Detect which cell encompasses the target text, then output its (X, Y) center coordinate. 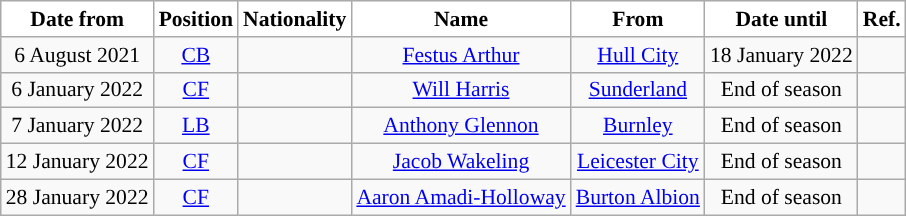
CB (196, 55)
Leicester City (638, 162)
6 August 2021 (78, 55)
Burton Albion (638, 197)
28 January 2022 (78, 197)
Position (196, 19)
Anthony Glennon (460, 126)
6 January 2022 (78, 90)
7 January 2022 (78, 126)
LB (196, 126)
Hull City (638, 55)
From (638, 19)
Sunderland (638, 90)
12 January 2022 (78, 162)
Will Harris (460, 90)
Burnley (638, 126)
Name (460, 19)
Festus Arthur (460, 55)
Date until (782, 19)
Ref. (882, 19)
Nationality (294, 19)
Date from (78, 19)
18 January 2022 (782, 55)
Aaron Amadi-Holloway (460, 197)
Jacob Wakeling (460, 162)
